Detect which cell encompasses the target text, then output its (x, y) center coordinate. 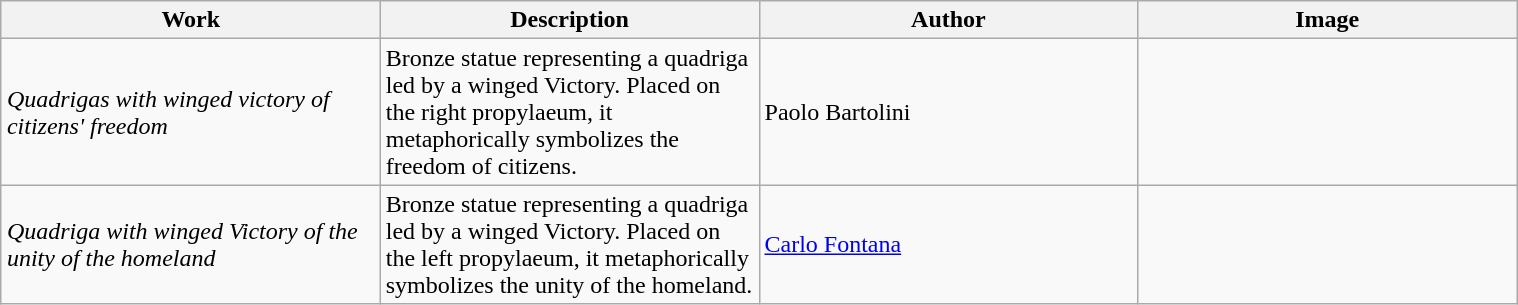
Bronze statue representing a quadriga led by a winged Victory. Placed on the right propylaeum, it metaphorically symbolizes the freedom of citizens. (570, 112)
Work (190, 20)
Bronze statue representing a quadriga led by a winged Victory. Placed on the left propylaeum, it metaphorically symbolizes the unity of the homeland. (570, 244)
Description (570, 20)
Image (1328, 20)
Paolo Bartolini (948, 112)
Author (948, 20)
Quadrigas with winged victory of citizens' freedom (190, 112)
Carlo Fontana (948, 244)
Quadriga with winged Victory of the unity of the homeland (190, 244)
